Extract the [x, y] coordinate from the center of the cell holding the provided text.  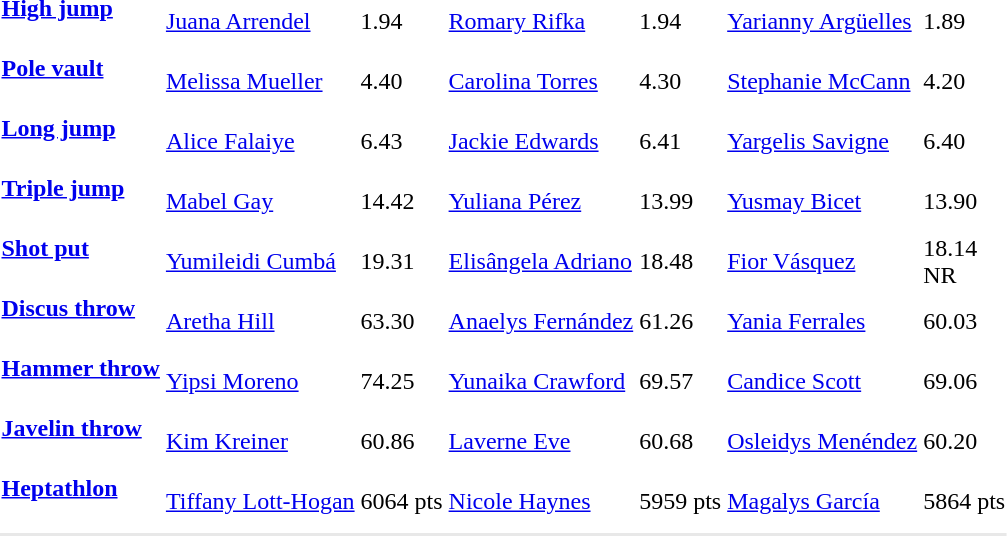
Nicole Haynes [541, 502]
19.31 [402, 262]
Pole vault [80, 82]
6.41 [680, 142]
63.30 [402, 322]
Heptathlon [80, 502]
60.20 [964, 442]
69.06 [964, 382]
Anaelys Fernández [541, 322]
Yunaika Crawford [541, 382]
Elisângela Adriano [541, 262]
Shot put [80, 262]
Triple jump [80, 202]
74.25 [402, 382]
5959 pts [680, 502]
Melissa Mueller [260, 82]
6.40 [964, 142]
18.48 [680, 262]
Stephanie McCann [822, 82]
6064 pts [402, 502]
Jackie Edwards [541, 142]
5864 pts [964, 502]
18.14NR [964, 262]
Osleidys Menéndez [822, 442]
60.68 [680, 442]
60.03 [964, 322]
Yargelis Savigne [822, 142]
Tiffany Lott-Hogan [260, 502]
Yipsi Moreno [260, 382]
4.40 [402, 82]
Carolina Torres [541, 82]
Yuliana Pérez [541, 202]
Aretha Hill [260, 322]
Javelin throw [80, 442]
Yumileidi Cumbá [260, 262]
13.99 [680, 202]
6.43 [402, 142]
Magalys García [822, 502]
60.86 [402, 442]
Discus throw [80, 322]
Fior Vásquez [822, 262]
Long jump [80, 142]
Alice Falaiye [260, 142]
Kim Kreiner [260, 442]
Candice Scott [822, 382]
61.26 [680, 322]
Laverne Eve [541, 442]
4.20 [964, 82]
69.57 [680, 382]
4.30 [680, 82]
Mabel Gay [260, 202]
Hammer throw [80, 382]
Yania Ferrales [822, 322]
Yusmay Bicet [822, 202]
14.42 [402, 202]
13.90 [964, 202]
